Scan for the cell matching the given text and deliver its (x, y) coordinate at center. 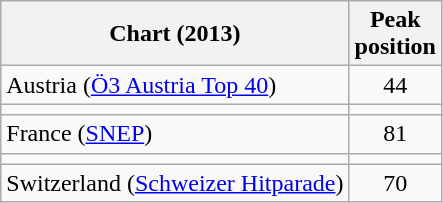
70 (395, 183)
Austria (Ö3 Austria Top 40) (175, 85)
44 (395, 85)
Peakposition (395, 34)
Switzerland (Schweizer Hitparade) (175, 183)
81 (395, 134)
France (SNEP) (175, 134)
Chart (2013) (175, 34)
